Extract the [X, Y] coordinate from the center of the cell holding the provided text.  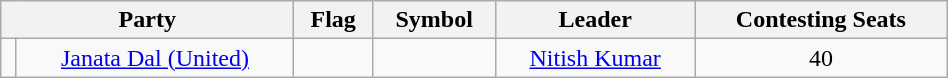
Janata Dal (United) [155, 58]
40 [822, 58]
Symbol [434, 20]
Contesting Seats [822, 20]
Party [148, 20]
Nitish Kumar [596, 58]
Flag [334, 20]
Leader [596, 20]
